Extract the (X, Y) coordinate from the center of the cell holding the provided text.  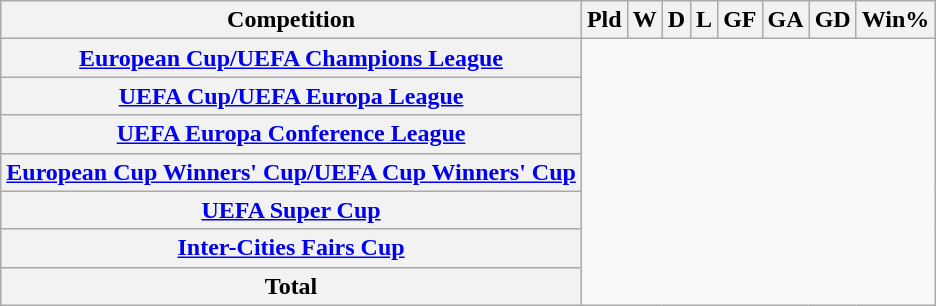
GD (832, 20)
Inter-Cities Fairs Cup (292, 248)
GF (740, 20)
Win% (896, 20)
UEFA Cup/UEFA Europa League (292, 96)
D (676, 20)
European Cup/UEFA Champions League (292, 58)
Pld (604, 20)
European Cup Winners' Cup/UEFA Cup Winners' Cup (292, 172)
Competition (292, 20)
L (704, 20)
Total (292, 286)
GA (786, 20)
UEFA Super Cup (292, 210)
UEFA Europa Conference League (292, 134)
W (644, 20)
